Determine the [X, Y] coordinate at the center of the cell enclosing the given text.  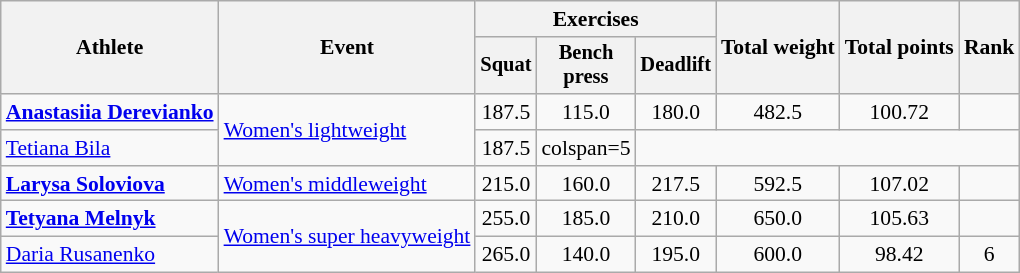
98.42 [900, 255]
Larysa Soloviova [110, 184]
180.0 [676, 112]
Total weight [778, 48]
Exercises [595, 19]
215.0 [506, 184]
592.5 [778, 184]
Women's middleweight [348, 184]
600.0 [778, 255]
Women's super heavyweight [348, 236]
Total points [900, 48]
265.0 [506, 255]
Daria Rusanenko [110, 255]
195.0 [676, 255]
Deadlift [676, 66]
650.0 [778, 219]
Athlete [110, 48]
107.02 [900, 184]
185.0 [586, 219]
Event [348, 48]
Tetyana Melnyk [110, 219]
210.0 [676, 219]
Women's lightweight [348, 130]
105.63 [900, 219]
160.0 [586, 184]
6 [990, 255]
colspan=5 [586, 148]
Tetiana Bila [110, 148]
115.0 [586, 112]
Benchpress [586, 66]
482.5 [778, 112]
140.0 [586, 255]
Squat [506, 66]
100.72 [900, 112]
255.0 [506, 219]
Anastasiia Derevianko [110, 112]
Rank [990, 48]
217.5 [676, 184]
